Search for the cell housing the specified text and yield its (X, Y) center coordinate. 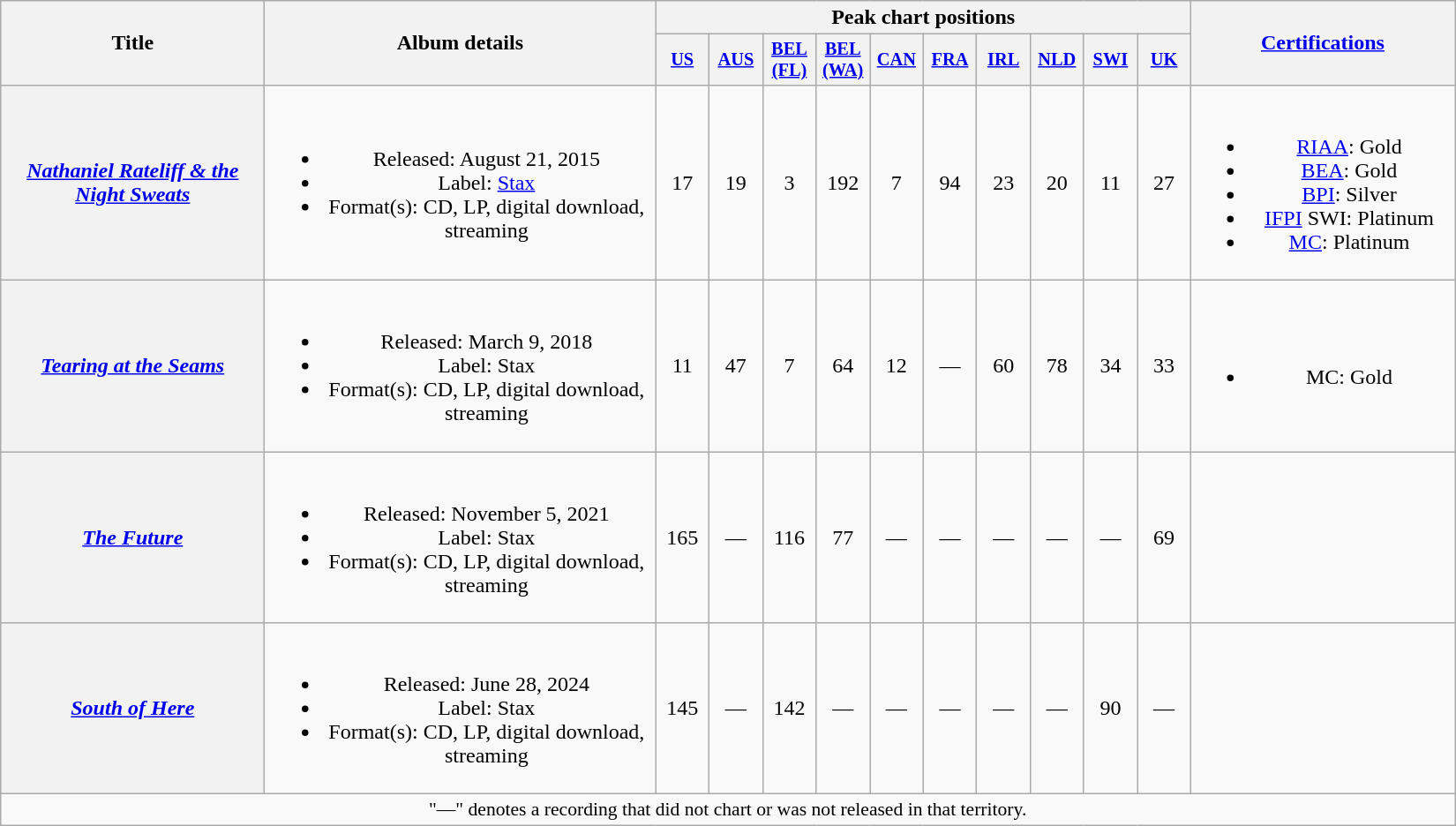
The Future (132, 537)
SWI (1110, 60)
23 (1004, 182)
FRA (949, 60)
17 (683, 182)
RIAA: Gold BEA: GoldBPI: SilverIFPI SWI: PlatinumMC: Platinum (1322, 182)
64 (844, 366)
Tearing at the Seams (132, 366)
Title (132, 43)
IRL (1004, 60)
"—" denotes a recording that did not chart or was not released in that territory. (728, 810)
BEL(FL) (789, 60)
165 (683, 537)
12 (897, 366)
CAN (897, 60)
MC: Gold (1322, 366)
Album details (461, 43)
47 (736, 366)
Peak chart positions (923, 18)
BEL(WA) (844, 60)
34 (1110, 366)
Released: June 28, 2024Label: StaxFormat(s): CD, LP, digital download, streaming (461, 709)
Released: March 9, 2018Label: StaxFormat(s): CD, LP, digital download, streaming (461, 366)
27 (1165, 182)
33 (1165, 366)
90 (1110, 709)
Released: November 5, 2021Label: StaxFormat(s): CD, LP, digital download, streaming (461, 537)
Nathaniel Rateliff & the Night Sweats (132, 182)
69 (1165, 537)
UK (1165, 60)
77 (844, 537)
94 (949, 182)
US (683, 60)
19 (736, 182)
Certifications (1322, 43)
20 (1057, 182)
142 (789, 709)
145 (683, 709)
78 (1057, 366)
South of Here (132, 709)
Released: August 21, 2015Label: StaxFormat(s): CD, LP, digital download, streaming (461, 182)
192 (844, 182)
116 (789, 537)
3 (789, 182)
AUS (736, 60)
60 (1004, 366)
NLD (1057, 60)
